Provide the (X, Y) coordinate of the cell's center where the given text is located.  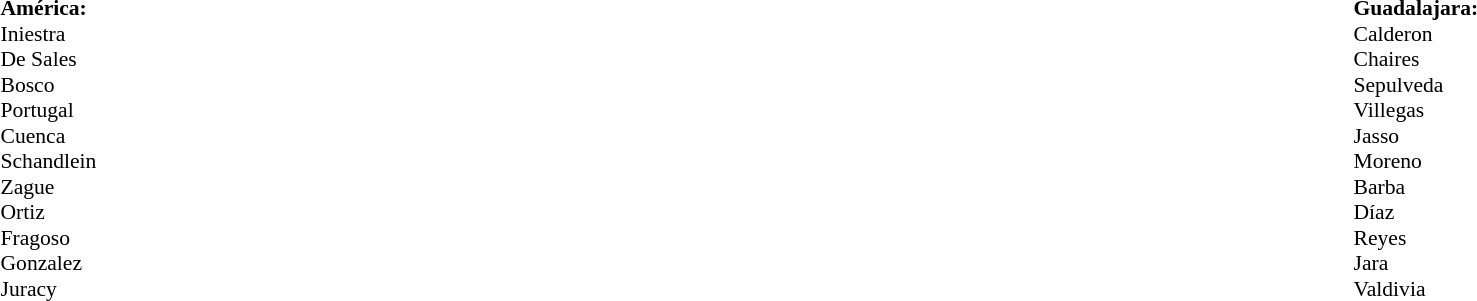
Ortiz (48, 213)
Schandlein (48, 161)
Reyes (1399, 238)
Chaires (1399, 59)
Sepulveda (1399, 85)
De Sales (48, 59)
Jasso (1399, 136)
Fragoso (48, 238)
Barba (1399, 187)
Gonzalez (48, 263)
Villegas (1399, 111)
Zague (48, 187)
Cuenca (48, 136)
Moreno (1399, 161)
Bosco (48, 85)
Iniestra (48, 34)
Jara (1399, 263)
Díaz (1399, 213)
Portugal (48, 111)
Calderon (1399, 34)
